Output the (X, Y) coordinate of the center of the cell containing the given text.  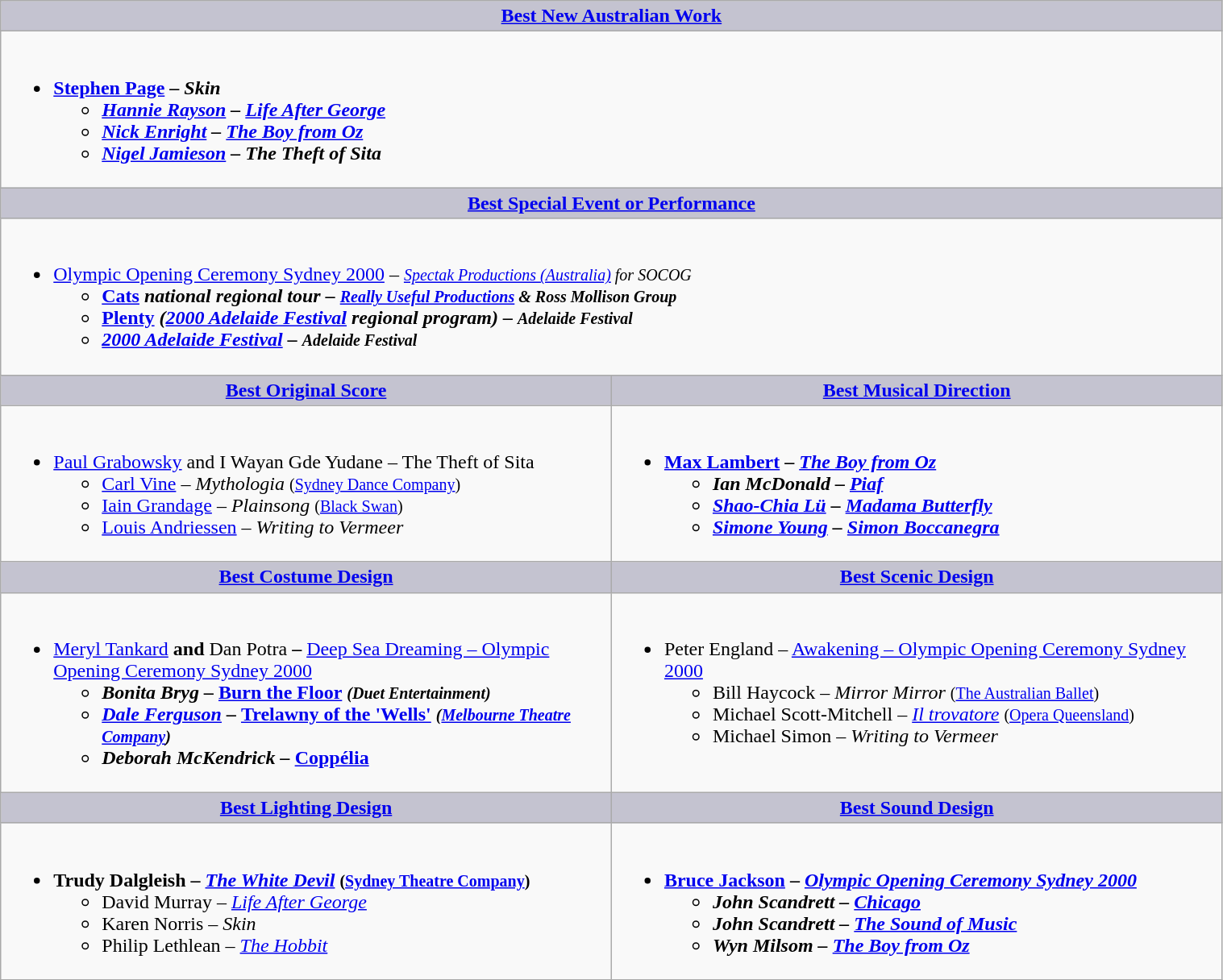
Max Lambert – The Boy from OzIan McDonald – PiafShao-Chia Lü – Madama ButterflySimone Young – Simon Boccanegra (917, 484)
Best Sound Design (917, 808)
Best Lighting Design (306, 808)
Best Costume Design (306, 577)
Best Musical Direction (917, 390)
Best New Australian Work (611, 16)
Stephen Page – SkinHannie Rayson – Life After GeorgeNick Enright – The Boy from OzNigel Jamieson – The Theft of Sita (611, 110)
Best Scenic Design (917, 577)
Trudy Dalgleish – The White Devil (Sydney Theatre Company)David Murray – Life After GeorgeKaren Norris – SkinPhilip Lethlean – The Hobbit (306, 901)
Bruce Jackson – Olympic Opening Ceremony Sydney 2000John Scandrett – ChicagoJohn Scandrett – The Sound of MusicWyn Milsom – The Boy from Oz (917, 901)
Best Special Event or Performance (611, 203)
Best Original Score (306, 390)
